Scan for the cell matching the given text and deliver its (x, y) coordinate at center. 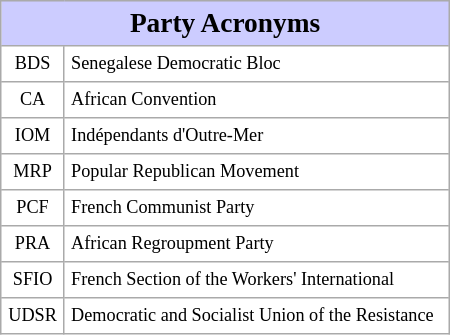
PRA (33, 243)
BDS (33, 63)
IOM (33, 135)
Party Acronyms (225, 22)
MRP (33, 171)
PCF (33, 207)
African Convention (256, 99)
Popular Republican Movement (256, 171)
Senegalese Democratic Bloc (256, 63)
UDSR (33, 315)
CA (33, 99)
Indépendants d'Outre-Mer (256, 135)
African Regroupment Party (256, 243)
French Communist Party (256, 207)
SFIO (33, 279)
Democratic and Socialist Union of the Resistance (256, 315)
French Section of the Workers' International (256, 279)
